Return (X, Y) of the center of cell containing provided text 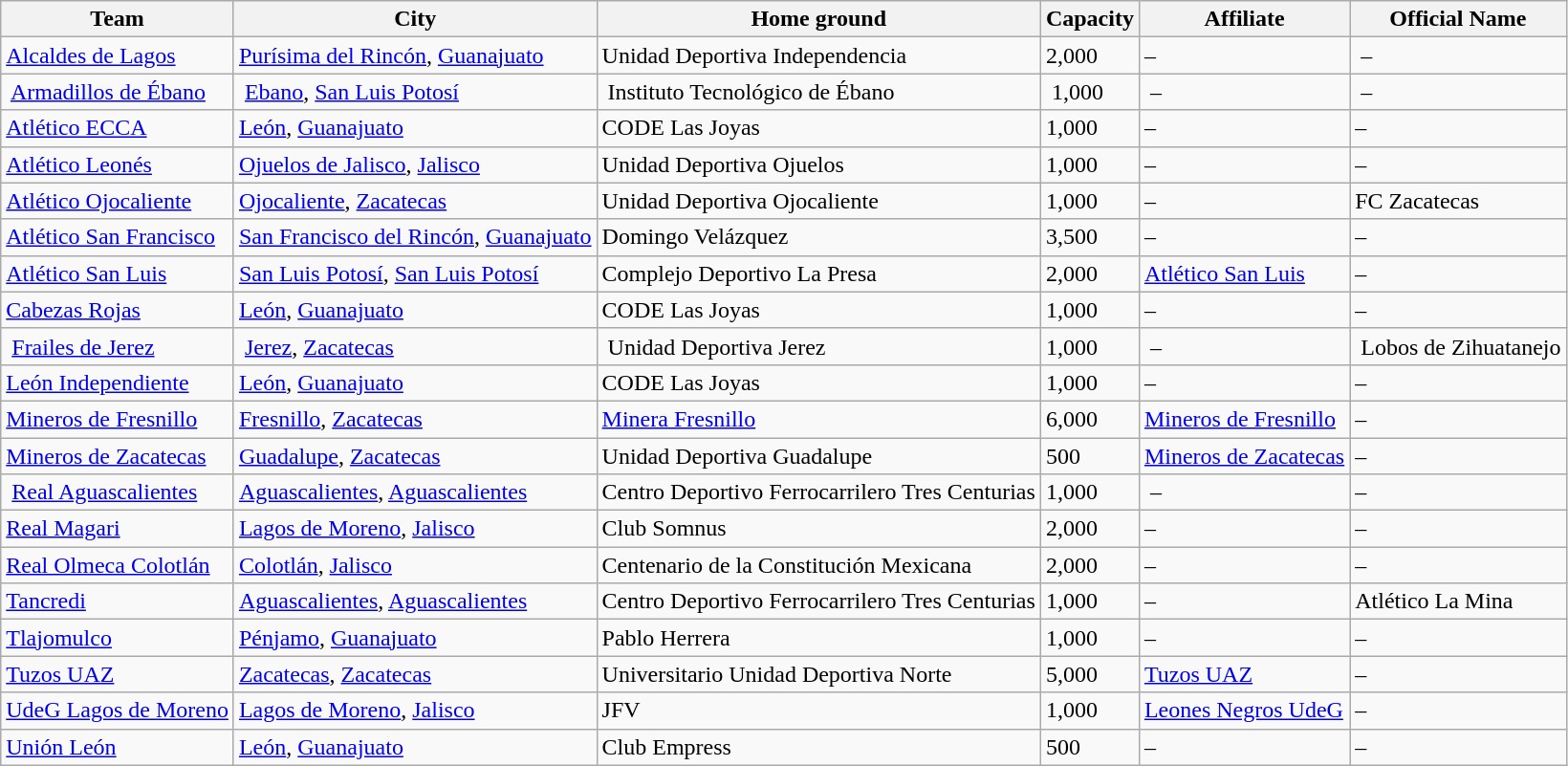
Real Olmeca Colotlán (118, 565)
Club Somnus (818, 529)
3,500 (1090, 237)
Atlético Ojocaliente (118, 201)
Unión León (118, 747)
Purísima del Rincón, Guanajuato (415, 55)
Capacity (1090, 19)
UdeG Lagos de Moreno (118, 711)
Unidad Deportiva Ojuelos (818, 164)
Jerez, Zacatecas (415, 346)
JFV (818, 711)
Ojuelos de Jalisco, Jalisco (415, 164)
San Luis Potosí, San Luis Potosí (415, 274)
Real Magari (118, 529)
6,000 (1090, 419)
Armadillos de Ébano (118, 92)
Universitario Unidad Deportiva Norte (818, 674)
City (415, 19)
Minera Fresnillo (818, 419)
Unidad Deportiva Independencia (818, 55)
Unidad Deportiva Ojocaliente (818, 201)
Domingo Velázquez (818, 237)
FC Zacatecas (1458, 201)
Ojocaliente, Zacatecas (415, 201)
San Francisco del Rincón, Guanajuato (415, 237)
Affiliate (1244, 19)
Real Aguascalientes (118, 492)
Lobos de Zihuatanejo (1458, 346)
5,000 (1090, 674)
Tancredi (118, 602)
Club Empress (818, 747)
Guadalupe, Zacatecas (415, 456)
Home ground (818, 19)
Official Name (1458, 19)
Zacatecas, Zacatecas (415, 674)
Colotlán, Jalisco (415, 565)
Pénjamo, Guanajuato (415, 638)
Atlético San Francisco (118, 237)
Complejo Deportivo La Presa (818, 274)
León Independiente (118, 383)
Atlético La Mina (1458, 602)
Pablo Herrera (818, 638)
Centenario de la Constitución Mexicana (818, 565)
Alcaldes de Lagos (118, 55)
Leones Negros UdeG (1244, 711)
Cabezas Rojas (118, 310)
Atlético Leonés (118, 164)
Team (118, 19)
Atlético ECCA (118, 128)
Fresnillo, Zacatecas (415, 419)
Ebano, San Luis Potosí (415, 92)
Unidad Deportiva Guadalupe (818, 456)
Frailes de Jerez (118, 346)
Tlajomulco (118, 638)
Unidad Deportiva Jerez (818, 346)
Instituto Tecnológico de Ébano (818, 92)
